Find where the given text appears and provide that cell's center as (X, Y) coordinate. 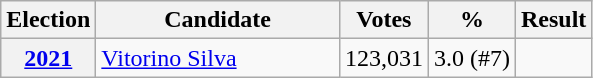
Result (553, 20)
Vitorino Silva (218, 58)
Votes (384, 20)
% (472, 20)
Election (48, 20)
Candidate (218, 20)
2021 (48, 58)
3.0 (#7) (472, 58)
123,031 (384, 58)
